Return the (X, Y) coordinate for the center point of the cell that contains the specified text.  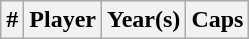
# (12, 20)
Year(s) (144, 20)
Caps (218, 20)
Player (63, 20)
